Output the (X, Y) coordinate of the center of the cell containing the given text.  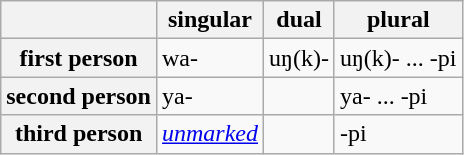
unmarked (210, 134)
third person (79, 134)
-pi (398, 134)
dual (300, 20)
first person (79, 58)
ya- (210, 96)
uŋ(k)- ... -pi (398, 58)
uŋ(k)- (300, 58)
plural (398, 20)
singular (210, 20)
second person (79, 96)
wa- (210, 58)
ya- ... -pi (398, 96)
